Identify which cell holds the provided text, then report its [x, y] central coordinate. 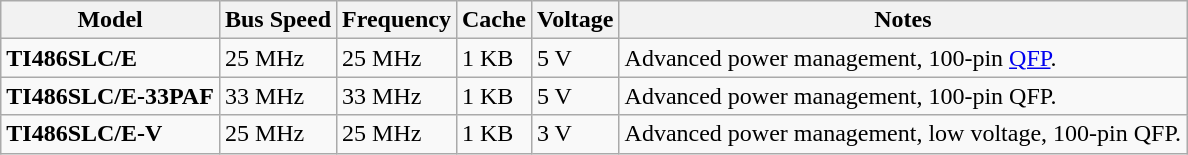
Advanced power management, low voltage, 100-pin QFP. [903, 134]
Notes [903, 20]
Model [110, 20]
Voltage [576, 20]
TI486SLC/E-V [110, 134]
Cache [494, 20]
Bus Speed [278, 20]
3 V [576, 134]
TI486SLC/E [110, 58]
Frequency [397, 20]
TI486SLC/E-33PAF [110, 96]
